Provide the [x, y] coordinate of the cell's center where the given text is located.  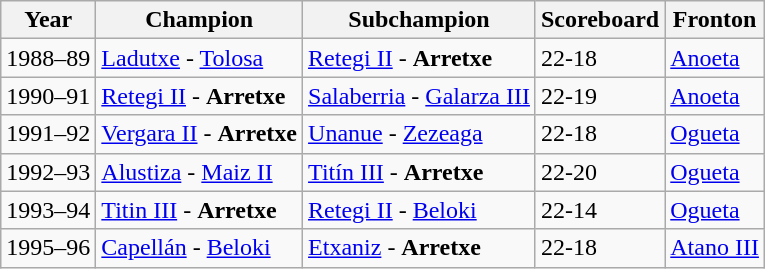
1988–89 [48, 58]
22-20 [600, 172]
1993–94 [48, 210]
1990–91 [48, 96]
Etxaniz - Arretxe [420, 248]
1992–93 [48, 172]
Titín III - Arretxe [420, 172]
Scoreboard [600, 20]
Unanue - Zezeaga [420, 134]
Salaberria - Galarza III [420, 96]
22-14 [600, 210]
Ladutxe - Tolosa [200, 58]
Fronton [715, 20]
Retegi II - Beloki [420, 210]
Atano III [715, 248]
Champion [200, 20]
Subchampion [420, 20]
22-19 [600, 96]
Titin III - Arretxe [200, 210]
1991–92 [48, 134]
Vergara II - Arretxe [200, 134]
Alustiza - Maiz II [200, 172]
1995–96 [48, 248]
Year [48, 20]
Capellán - Beloki [200, 248]
